Scan for the cell matching the given text and deliver its (X, Y) coordinate at center. 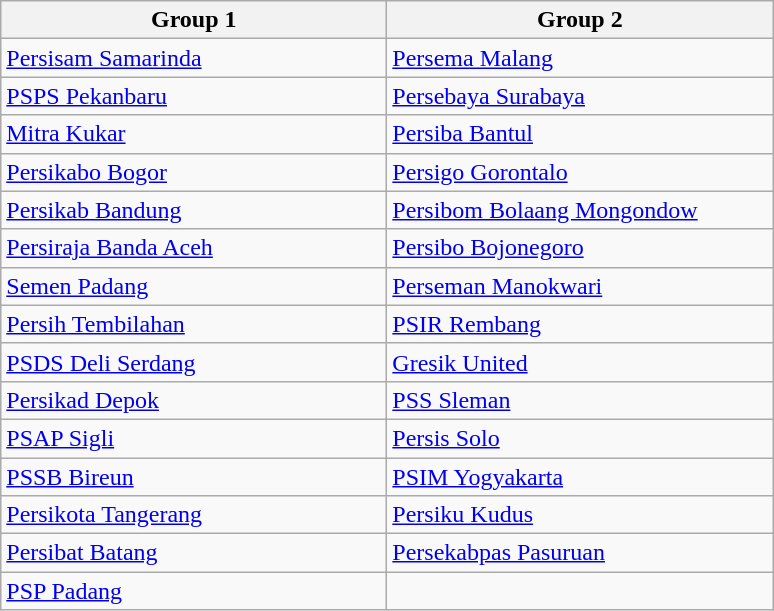
Persikad Depok (194, 400)
Persekabpas Pasuruan (580, 553)
PSDS Deli Serdang (194, 362)
Group 1 (194, 20)
Persibom Bolaang Mongondow (580, 210)
Persigo Gorontalo (580, 172)
Persikabo Bogor (194, 172)
PSIR Rembang (580, 324)
Persibat Batang (194, 553)
Persis Solo (580, 438)
Persiraja Banda Aceh (194, 248)
Group 2 (580, 20)
PSS Sleman (580, 400)
Persisam Samarinda (194, 58)
Persikota Tangerang (194, 515)
Persiku Kudus (580, 515)
Persibo Bojonegoro (580, 248)
Perseman Manokwari (580, 286)
PSPS Pekanbaru (194, 96)
PSAP Sigli (194, 438)
Persih Tembilahan (194, 324)
Mitra Kukar (194, 134)
Persebaya Surabaya (580, 96)
Persikab Bandung (194, 210)
Persema Malang (580, 58)
PSSB Bireun (194, 477)
Persiba Bantul (580, 134)
Semen Padang (194, 286)
Gresik United (580, 362)
PSP Padang (194, 591)
PSIM Yogyakarta (580, 477)
